For the text-containing cell, return its midpoint in (X, Y) coordinate format. 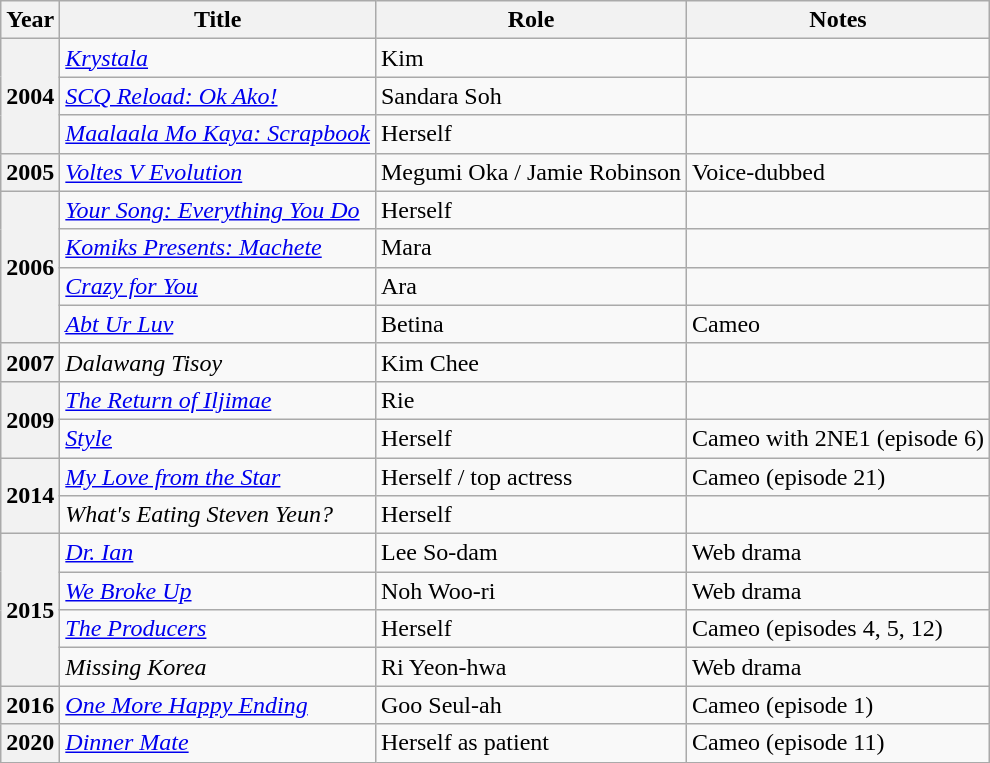
2004 (30, 96)
Your Song: Everything You Do (218, 210)
One More Happy Ending (218, 705)
Style (218, 438)
Title (218, 20)
Role (530, 20)
Missing Korea (218, 667)
My Love from the Star (218, 477)
Noh Woo-ri (530, 591)
Dinner Mate (218, 743)
Voltes V Evolution (218, 172)
Lee So-dam (530, 553)
Herself as patient (530, 743)
2014 (30, 496)
2006 (30, 267)
Notes (838, 20)
Mara (530, 248)
2020 (30, 743)
Cameo (episodes 4, 5, 12) (838, 629)
Krystala (218, 58)
Cameo with 2NE1 (episode 6) (838, 438)
Ri Yeon-hwa (530, 667)
Sandara Soh (530, 96)
Cameo (episode 21) (838, 477)
We Broke Up (218, 591)
Goo Seul-ah (530, 705)
Year (30, 20)
Cameo (episode 11) (838, 743)
2009 (30, 419)
Cameo (838, 324)
Megumi Oka / Jamie Robinson (530, 172)
The Return of Iljimae (218, 400)
The Producers (218, 629)
Maalaala Mo Kaya: Scrapbook (218, 134)
Cameo (episode 1) (838, 705)
2005 (30, 172)
Dr. Ian (218, 553)
Ara (530, 286)
Kim (530, 58)
Komiks Presents: Machete (218, 248)
2007 (30, 362)
Betina (530, 324)
2016 (30, 705)
Abt Ur Luv (218, 324)
What's Eating Steven Yeun? (218, 515)
Herself / top actress (530, 477)
SCQ Reload: Ok Ako! (218, 96)
Voice-dubbed (838, 172)
Crazy for You (218, 286)
Dalawang Tisoy (218, 362)
Rie (530, 400)
2015 (30, 610)
Kim Chee (530, 362)
